Pinpoint the cell where the given text exists, returning its [x, y] midpoint coordinate. 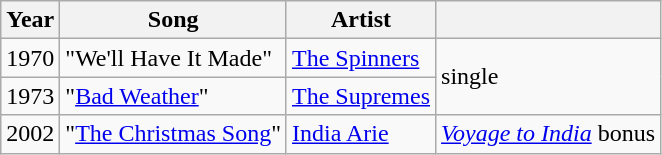
India Arie [360, 134]
Year [30, 20]
The Supremes [360, 96]
Artist [360, 20]
single [548, 77]
Voyage to India bonus [548, 134]
1973 [30, 96]
1970 [30, 58]
2002 [30, 134]
The Spinners [360, 58]
"Bad Weather" [174, 96]
"The Christmas Song" [174, 134]
"We'll Have It Made" [174, 58]
Song [174, 20]
